Output the (x, y) coordinate of the center of the cell containing the given text.  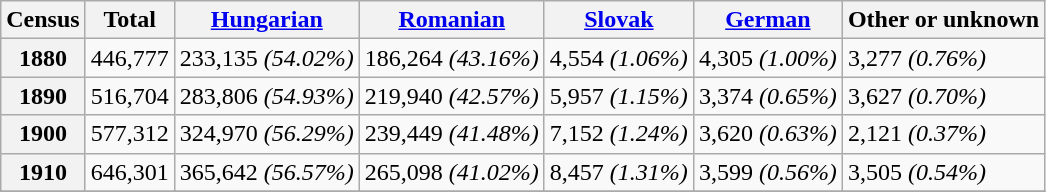
8,457 (1.31%) (618, 172)
German (768, 20)
Romanian (452, 20)
2,121 (0.37%) (943, 134)
Census (43, 20)
Hungarian (266, 20)
265,098 (41.02%) (452, 172)
5,957 (1.15%) (618, 96)
4,554 (1.06%) (618, 58)
3,277 (0.76%) (943, 58)
365,642 (56.57%) (266, 172)
7,152 (1.24%) (618, 134)
3,627 (0.70%) (943, 96)
4,305 (1.00%) (768, 58)
324,970 (56.29%) (266, 134)
3,599 (0.56%) (768, 172)
1910 (43, 172)
Total (130, 20)
Slovak (618, 20)
516,704 (130, 96)
233,135 (54.02%) (266, 58)
186,264 (43.16%) (452, 58)
219,940 (42.57%) (452, 96)
3,620 (0.63%) (768, 134)
Other or unknown (943, 20)
239,449 (41.48%) (452, 134)
3,374 (0.65%) (768, 96)
1900 (43, 134)
1880 (43, 58)
1890 (43, 96)
446,777 (130, 58)
283,806 (54.93%) (266, 96)
646,301 (130, 172)
3,505 (0.54%) (943, 172)
577,312 (130, 134)
